Identify which cell holds the provided text, then report its [X, Y] central coordinate. 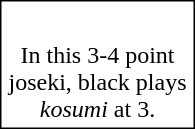
In this 3-4 point joseki, black plays kosumi at 3. [97, 82]
